Determine the [X, Y] coordinate at the center of the cell enclosing the given text.  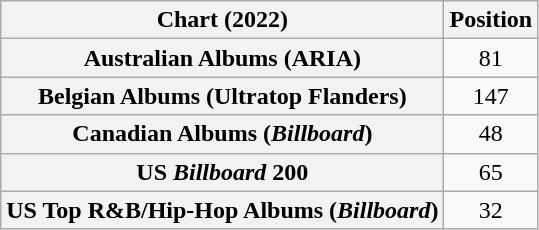
US Billboard 200 [222, 172]
147 [491, 96]
32 [491, 210]
Chart (2022) [222, 20]
Canadian Albums (Billboard) [222, 134]
Belgian Albums (Ultratop Flanders) [222, 96]
81 [491, 58]
Position [491, 20]
48 [491, 134]
US Top R&B/Hip-Hop Albums (Billboard) [222, 210]
65 [491, 172]
Australian Albums (ARIA) [222, 58]
